Identify which cell holds the provided text, then report its (X, Y) central coordinate. 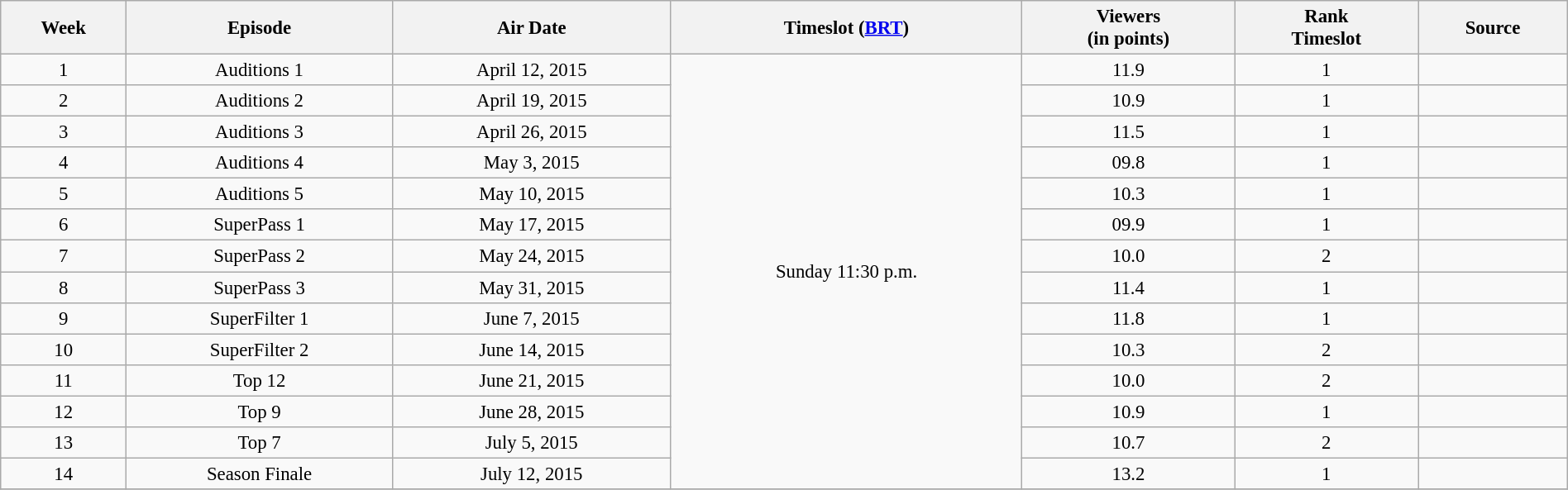
11.9 (1128, 70)
SuperPass 3 (260, 288)
11.8 (1128, 318)
11 (64, 380)
Week (64, 28)
June 7, 2015 (531, 318)
10 (64, 350)
SuperFilter 2 (260, 350)
April 26, 2015 (531, 132)
13 (64, 443)
Viewers(in points) (1128, 28)
09.8 (1128, 163)
May 3, 2015 (531, 163)
7 (64, 256)
3 (64, 132)
Auditions 2 (260, 101)
SuperFilter 1 (260, 318)
April 12, 2015 (531, 70)
Episode (260, 28)
9 (64, 318)
Timeslot (BRT) (847, 28)
6 (64, 226)
SuperPass 1 (260, 226)
12 (64, 412)
June 14, 2015 (531, 350)
June 21, 2015 (531, 380)
May 17, 2015 (531, 226)
April 19, 2015 (531, 101)
10.7 (1128, 443)
Auditions 5 (260, 194)
Auditions 3 (260, 132)
8 (64, 288)
Auditions 1 (260, 70)
13.2 (1128, 473)
RankTimeslot (1327, 28)
14 (64, 473)
Top 7 (260, 443)
July 5, 2015 (531, 443)
5 (64, 194)
SuperPass 2 (260, 256)
May 31, 2015 (531, 288)
Auditions 4 (260, 163)
11.4 (1128, 288)
Top 9 (260, 412)
Air Date (531, 28)
09.9 (1128, 226)
June 28, 2015 (531, 412)
July 12, 2015 (531, 473)
May 24, 2015 (531, 256)
Top 12 (260, 380)
11.5 (1128, 132)
Season Finale (260, 473)
Source (1494, 28)
Sunday 11:30 p.m. (847, 272)
4 (64, 163)
May 10, 2015 (531, 194)
